Detect which cell encompasses the target text, then output its [x, y] center coordinate. 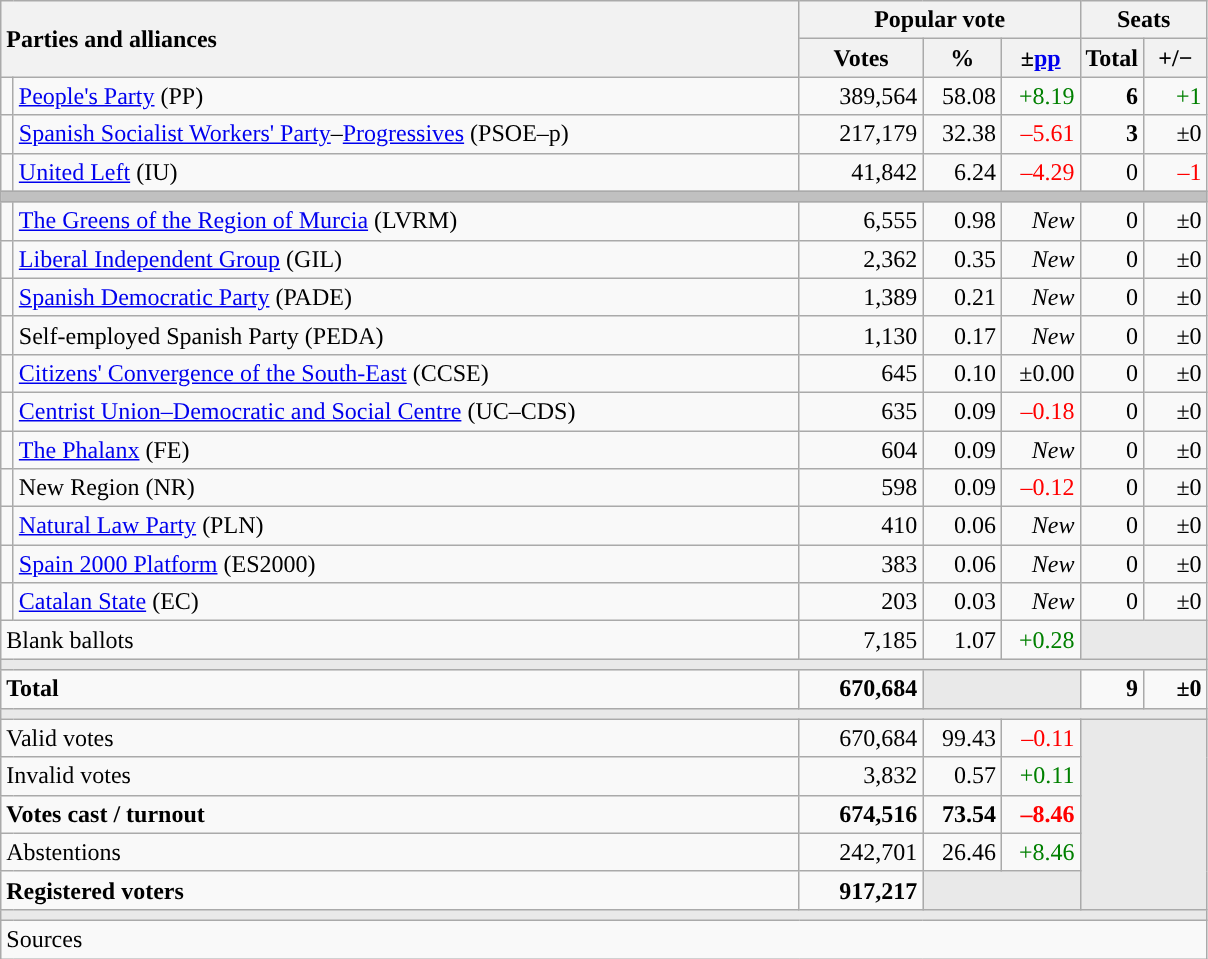
–8.46 [1040, 814]
+8.46 [1040, 852]
3 [1112, 134]
6.24 [962, 172]
7,185 [861, 640]
Invalid votes [400, 776]
Parties and alliances [400, 39]
0.03 [962, 602]
–5.61 [1040, 134]
0.10 [962, 373]
73.54 [962, 814]
203 [861, 602]
389,564 [861, 96]
–1 [1176, 172]
People's Party (PP) [406, 96]
+1 [1176, 96]
99.43 [962, 738]
383 [861, 564]
–0.12 [1040, 488]
0.35 [962, 259]
674,516 [861, 814]
Votes cast / turnout [400, 814]
–0.18 [1040, 411]
+8.19 [1040, 96]
Blank ballots [400, 640]
–4.29 [1040, 172]
United Left (IU) [406, 172]
Centrist Union–Democratic and Social Centre (UC–CDS) [406, 411]
598 [861, 488]
242,701 [861, 852]
Citizens' Convergence of the South-East (CCSE) [406, 373]
±pp [1040, 58]
410 [861, 526]
Abstentions [400, 852]
917,217 [861, 890]
3,832 [861, 776]
Catalan State (EC) [406, 602]
32.38 [962, 134]
Sources [604, 939]
217,179 [861, 134]
Spain 2000 Platform (ES2000) [406, 564]
41,842 [861, 172]
Natural Law Party (PLN) [406, 526]
645 [861, 373]
58.08 [962, 96]
–0.11 [1040, 738]
Self-employed Spanish Party (PEDA) [406, 335]
1,130 [861, 335]
New Region (NR) [406, 488]
635 [861, 411]
The Greens of the Region of Murcia (LVRM) [406, 221]
0.98 [962, 221]
6,555 [861, 221]
Valid votes [400, 738]
1,389 [861, 297]
Registered voters [400, 890]
Spanish Socialist Workers' Party–Progressives (PSOE–p) [406, 134]
% [962, 58]
+0.11 [1040, 776]
Spanish Democratic Party (PADE) [406, 297]
+0.28 [1040, 640]
+/− [1176, 58]
Seats [1144, 20]
6 [1112, 96]
±0.00 [1040, 373]
26.46 [962, 852]
The Phalanx (FE) [406, 449]
0.57 [962, 776]
2,362 [861, 259]
604 [861, 449]
1.07 [962, 640]
0.21 [962, 297]
Votes [861, 58]
Liberal Independent Group (GIL) [406, 259]
9 [1112, 689]
0.17 [962, 335]
Popular vote [940, 20]
